Identify which cell holds the provided text, then report its (x, y) central coordinate. 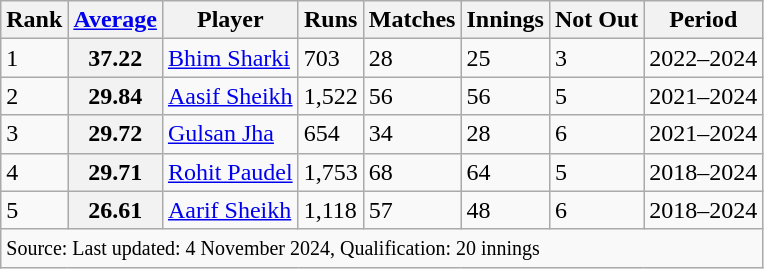
Matches (412, 20)
Player (230, 20)
Innings (505, 20)
Aasif Sheikh (230, 96)
48 (505, 210)
Runs (330, 20)
Bhim Sharki (230, 58)
Average (116, 20)
4 (34, 172)
2 (34, 96)
1,118 (330, 210)
Not Out (596, 20)
64 (505, 172)
Aarif Sheikh (230, 210)
703 (330, 58)
1 (34, 58)
29.84 (116, 96)
Gulsan Jha (230, 134)
Rohit Paudel (230, 172)
57 (412, 210)
25 (505, 58)
Source: Last updated: 4 November 2024, Qualification: 20 innings (382, 248)
26.61 (116, 210)
654 (330, 134)
68 (412, 172)
Rank (34, 20)
1,753 (330, 172)
37.22 (116, 58)
34 (412, 134)
Period (704, 20)
29.71 (116, 172)
1,522 (330, 96)
29.72 (116, 134)
2022–2024 (704, 58)
